Output the (X, Y) coordinate of the center of the cell containing the given text.  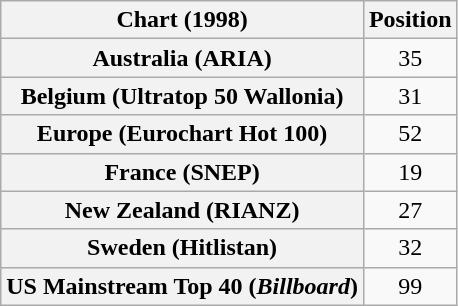
99 (410, 286)
35 (410, 58)
Europe (Eurochart Hot 100) (182, 134)
31 (410, 96)
Position (410, 20)
France (SNEP) (182, 172)
Sweden (Hitlistan) (182, 248)
19 (410, 172)
New Zealand (RIANZ) (182, 210)
27 (410, 210)
Chart (1998) (182, 20)
52 (410, 134)
Australia (ARIA) (182, 58)
US Mainstream Top 40 (Billboard) (182, 286)
Belgium (Ultratop 50 Wallonia) (182, 96)
32 (410, 248)
